Provide the (X, Y) coordinate of the cell's center where the given text is located.  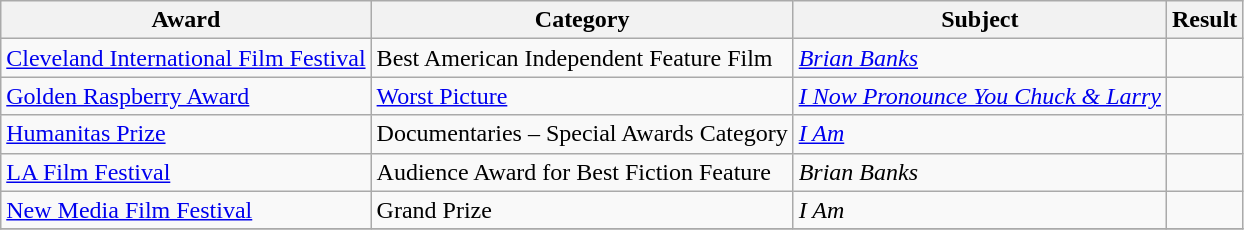
I Now Pronounce You Chuck & Larry (980, 96)
Audience Award for Best Fiction Feature (582, 172)
Best American Independent Feature Film (582, 58)
Cleveland International Film Festival (186, 58)
Grand Prize (582, 210)
Documentaries – Special Awards Category (582, 134)
Category (582, 20)
Result (1204, 20)
New Media Film Festival (186, 210)
Humanitas Prize (186, 134)
Worst Picture (582, 96)
LA Film Festival (186, 172)
Award (186, 20)
Subject (980, 20)
Golden Raspberry Award (186, 96)
